Return [X, Y] of the center of cell containing provided text 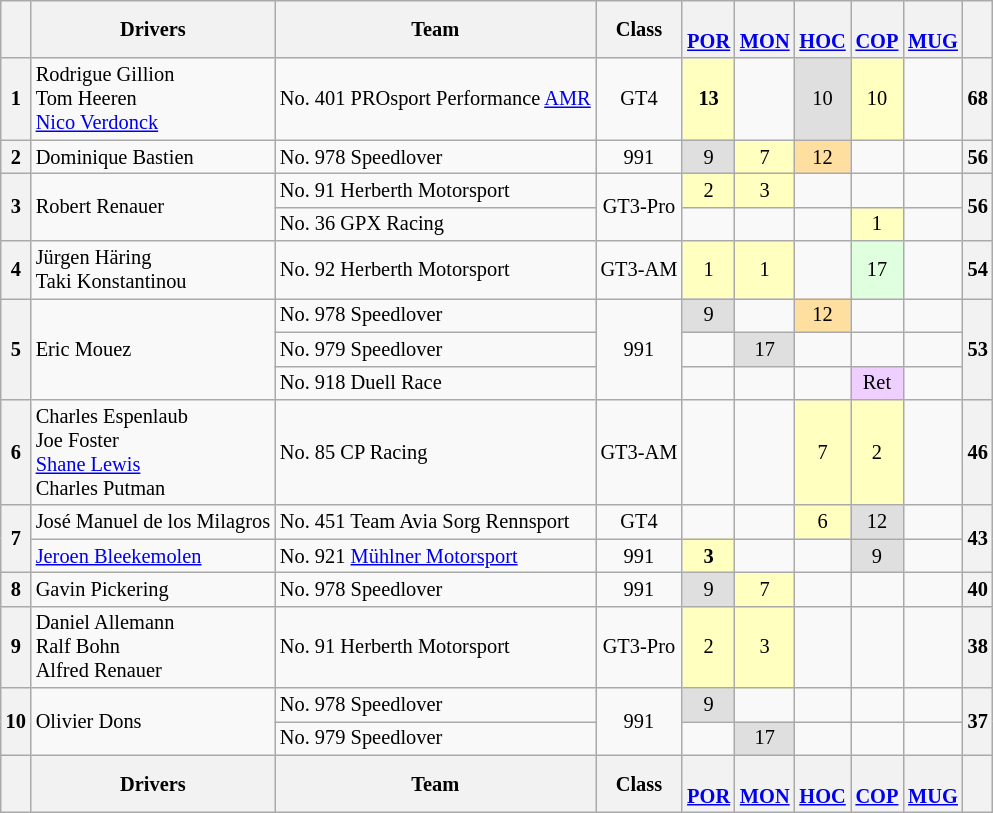
43 [978, 538]
5 [16, 348]
Olivier Dons [153, 722]
53 [978, 348]
No. 85 CP Racing [436, 452]
8 [16, 589]
Daniel Allemann Ralf Bohn Alfred Renauer [153, 647]
Charles Espenlaub Joe Foster Shane Lewis Charles Putman [153, 452]
54 [978, 270]
José Manuel de los Milagros [153, 522]
No. 451 Team Avia Sorg Rennsport [436, 522]
Gavin Pickering [153, 589]
No. 918 Duell Race [436, 383]
Jürgen Häring Taki Konstantinou [153, 270]
13 [708, 99]
46 [978, 452]
No. 36 GPX Racing [436, 224]
No. 401 PROsport Performance AMR [436, 99]
68 [978, 99]
4 [16, 270]
38 [978, 647]
40 [978, 589]
Robert Renauer [153, 206]
Eric Mouez [153, 348]
Rodrigue Gillion Tom Heeren Nico Verdonck [153, 99]
37 [978, 722]
No. 92 Herberth Motorsport [436, 270]
Jeroen Bleekemolen [153, 556]
Ret [878, 383]
Dominique Bastien [153, 157]
No. 921 Mühlner Motorsport [436, 556]
